Determine the [X, Y] coordinate at the center of the cell enclosing the given text.  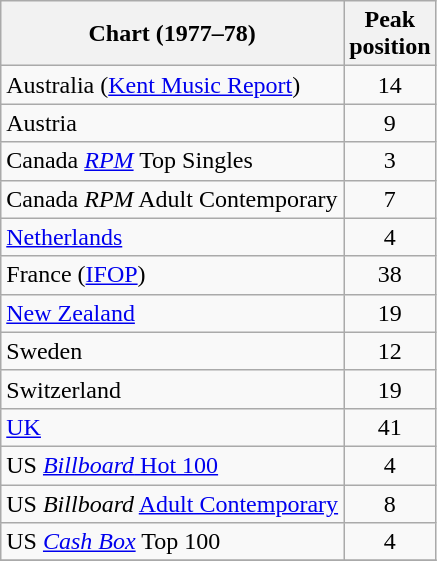
12 [390, 351]
Australia (Kent Music Report) [172, 85]
Canada RPM Top Singles [172, 161]
14 [390, 85]
7 [390, 199]
US Billboard Adult Contemporary [172, 503]
9 [390, 123]
41 [390, 427]
3 [390, 161]
8 [390, 503]
France (IFOP) [172, 275]
Peakposition [390, 34]
US Cash Box Top 100 [172, 542]
UK [172, 427]
Switzerland [172, 389]
38 [390, 275]
Chart (1977–78) [172, 34]
New Zealand [172, 313]
Canada RPM Adult Contemporary [172, 199]
Austria [172, 123]
US Billboard Hot 100 [172, 465]
Netherlands [172, 237]
Sweden [172, 351]
